Return the (X, Y) coordinate for the center point of the cell that contains the specified text.  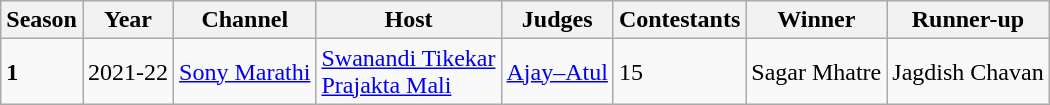
Judges (557, 20)
Winner (816, 20)
1 (42, 72)
Swanandi TikekarPrajakta Mali (408, 72)
Host (408, 20)
Sony Marathi (245, 72)
Year (128, 20)
2021-22 (128, 72)
Channel (245, 20)
Runner-up (968, 20)
15 (679, 72)
Ajay–Atul (557, 72)
Contestants (679, 20)
Jagdish Chavan (968, 72)
Season (42, 20)
Sagar Mhatre (816, 72)
